Search for the cell housing the specified text and yield its [X, Y] center coordinate. 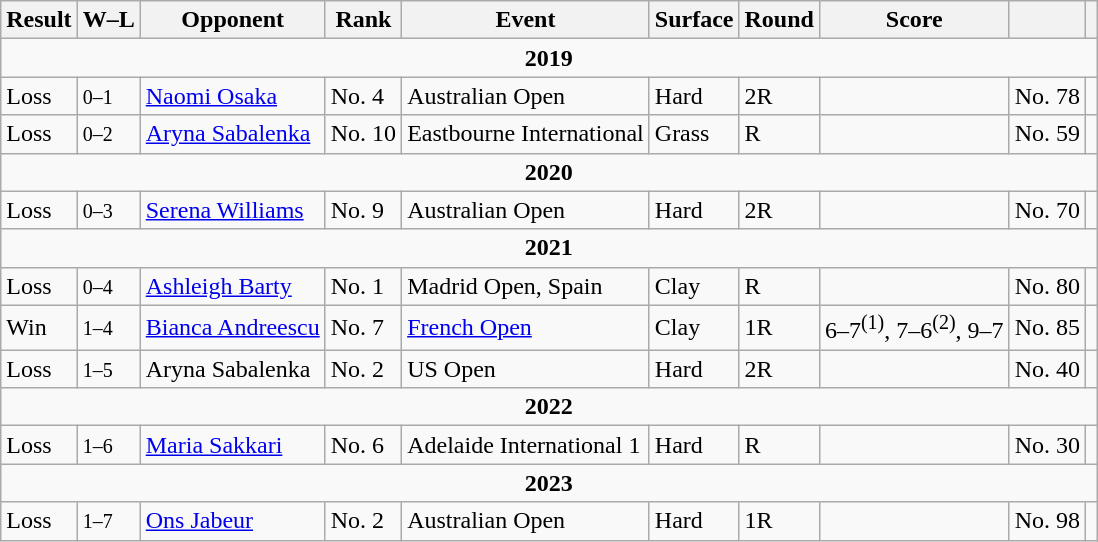
1–5 [108, 369]
Result [39, 20]
Rank [363, 20]
Ashleigh Barty [232, 286]
Eastbourne International [526, 134]
No. 78 [1047, 96]
0–3 [108, 210]
1–7 [108, 521]
Naomi Osaka [232, 96]
No. 80 [1047, 286]
Round [779, 20]
0–1 [108, 96]
No. 85 [1047, 328]
French Open [526, 328]
0–2 [108, 134]
0–4 [108, 286]
No. 98 [1047, 521]
Maria Sakkari [232, 445]
No. 9 [363, 210]
No. 40 [1047, 369]
2019 [549, 58]
2021 [549, 248]
2020 [549, 172]
Ons Jabeur [232, 521]
No. 70 [1047, 210]
Grass [694, 134]
Opponent [232, 20]
W–L [108, 20]
2022 [549, 407]
No. 4 [363, 96]
Adelaide International 1 [526, 445]
No. 59 [1047, 134]
No. 6 [363, 445]
No. 10 [363, 134]
Bianca Andreescu [232, 328]
No. 30 [1047, 445]
6–7(1), 7–6(2), 9–7 [914, 328]
1–4 [108, 328]
1–6 [108, 445]
Madrid Open, Spain [526, 286]
No. 1 [363, 286]
No. 7 [363, 328]
Event [526, 20]
Surface [694, 20]
US Open [526, 369]
Serena Williams [232, 210]
Score [914, 20]
Win [39, 328]
2023 [549, 483]
